Scan for the cell matching the given text and deliver its (X, Y) coordinate at center. 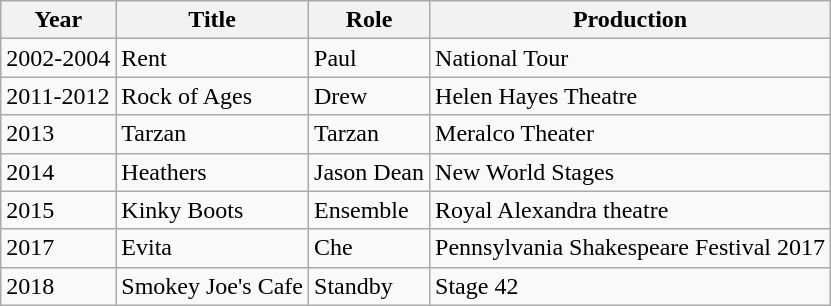
2018 (58, 286)
Drew (370, 96)
Pennsylvania Shakespeare Festival 2017 (630, 248)
Rock of Ages (212, 96)
Jason Dean (370, 172)
Helen Hayes Theatre (630, 96)
Meralco Theater (630, 134)
2015 (58, 210)
Evita (212, 248)
Royal Alexandra theatre (630, 210)
Production (630, 20)
National Tour (630, 58)
2013 (58, 134)
Role (370, 20)
Che (370, 248)
Smokey Joe's Cafe (212, 286)
2014 (58, 172)
2002-2004 (58, 58)
Kinky Boots (212, 210)
Stage 42 (630, 286)
Title (212, 20)
2017 (58, 248)
New World Stages (630, 172)
2011-2012 (58, 96)
Ensemble (370, 210)
Year (58, 20)
Heathers (212, 172)
Standby (370, 286)
Paul (370, 58)
Rent (212, 58)
